Capture the cell that displays the provided text and extract its [x, y] central coordinate. 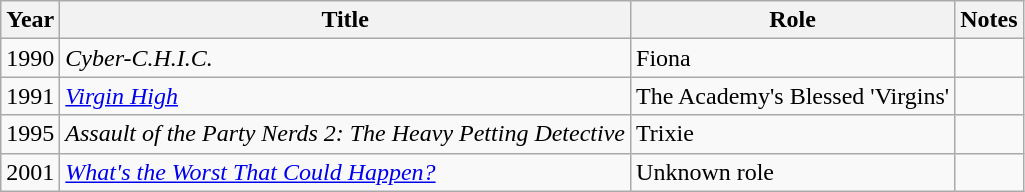
Cyber-C.H.I.C. [346, 58]
What's the Worst That Could Happen? [346, 172]
The Academy's Blessed 'Virgins' [793, 96]
Role [793, 20]
Trixie [793, 134]
1991 [30, 96]
1990 [30, 58]
2001 [30, 172]
1995 [30, 134]
Virgin High [346, 96]
Title [346, 20]
Year [30, 20]
Notes [989, 20]
Assault of the Party Nerds 2: The Heavy Petting Detective [346, 134]
Fiona [793, 58]
Unknown role [793, 172]
